Extract the (x, y) coordinate from the center of the cell holding the provided text.  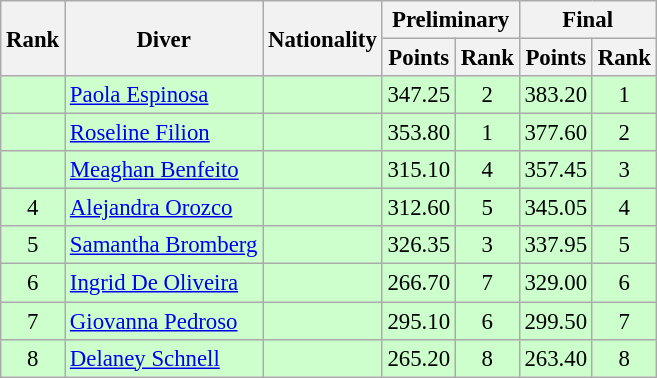
357.45 (556, 170)
347.25 (418, 95)
263.40 (556, 358)
Diver (164, 38)
Alejandra Orozco (164, 208)
Final (588, 20)
Roseline Filion (164, 133)
329.00 (556, 283)
Ingrid De Oliveira (164, 283)
295.10 (418, 321)
345.05 (556, 208)
Nationality (322, 38)
Giovanna Pedroso (164, 321)
326.35 (418, 245)
266.70 (418, 283)
Samantha Bromberg (164, 245)
353.80 (418, 133)
Delaney Schnell (164, 358)
315.10 (418, 170)
299.50 (556, 321)
377.60 (556, 133)
312.60 (418, 208)
Meaghan Benfeito (164, 170)
Paola Espinosa (164, 95)
265.20 (418, 358)
383.20 (556, 95)
Preliminary (450, 20)
337.95 (556, 245)
